Locate the cell with the specified text and output its (X, Y) center coordinate. 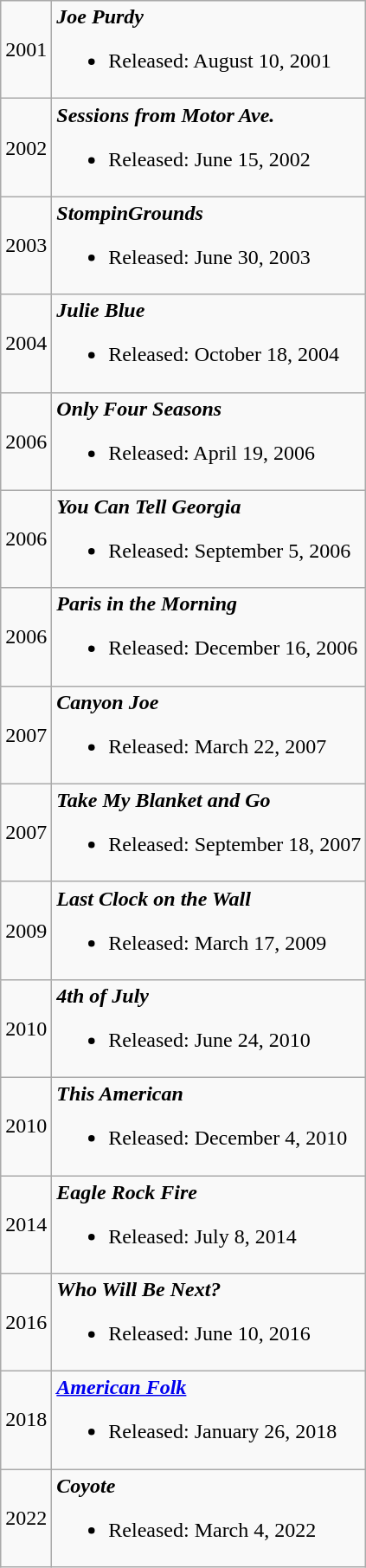
This AmericanReleased: December 4, 2010 (209, 1126)
Canyon JoeReleased: March 22, 2007 (209, 734)
2018 (26, 1420)
Last Clock on the WallReleased: March 17, 2009 (209, 930)
Julie BlueReleased: October 18, 2004 (209, 343)
Who Will Be Next?Released: June 10, 2016 (209, 1323)
2022 (26, 1519)
CoyoteReleased: March 4, 2022 (209, 1519)
2009 (26, 930)
Take My Blanket and GoReleased: September 18, 2007 (209, 833)
2001 (26, 50)
2002 (26, 147)
You Can Tell GeorgiaReleased: September 5, 2006 (209, 539)
Only Four SeasonsReleased: April 19, 2006 (209, 442)
2014 (26, 1224)
2016 (26, 1323)
Eagle Rock FireReleased: July 8, 2014 (209, 1224)
Paris in the MorningReleased: December 16, 2006 (209, 637)
Joe PurdyReleased: August 10, 2001 (209, 50)
American FolkReleased: January 26, 2018 (209, 1420)
Sessions from Motor Ave.Released: June 15, 2002 (209, 147)
2003 (26, 246)
2004 (26, 343)
StompinGroundsReleased: June 30, 2003 (209, 246)
4th of JulyReleased: June 24, 2010 (209, 1029)
